Return [x, y] of the center of cell containing provided text 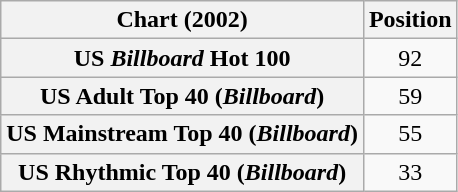
US Rhythmic Top 40 (Billboard) [182, 172]
Position [410, 20]
33 [410, 172]
59 [410, 96]
55 [410, 134]
US Mainstream Top 40 (Billboard) [182, 134]
92 [410, 58]
US Billboard Hot 100 [182, 58]
Chart (2002) [182, 20]
US Adult Top 40 (Billboard) [182, 96]
